Extract the [X, Y] coordinate from the center of the cell holding the provided text.  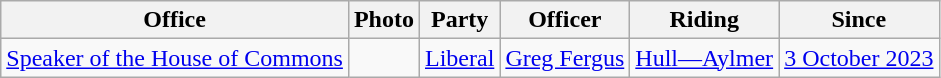
Photo [384, 20]
Speaker of the House of Commons [175, 58]
Hull—Aylmer [704, 58]
Liberal [459, 58]
Party [459, 20]
Riding [704, 20]
Since [859, 20]
Officer [565, 20]
Office [175, 20]
Greg Fergus [565, 58]
3 October 2023 [859, 58]
